Identify which cell holds the provided text, then report its (X, Y) central coordinate. 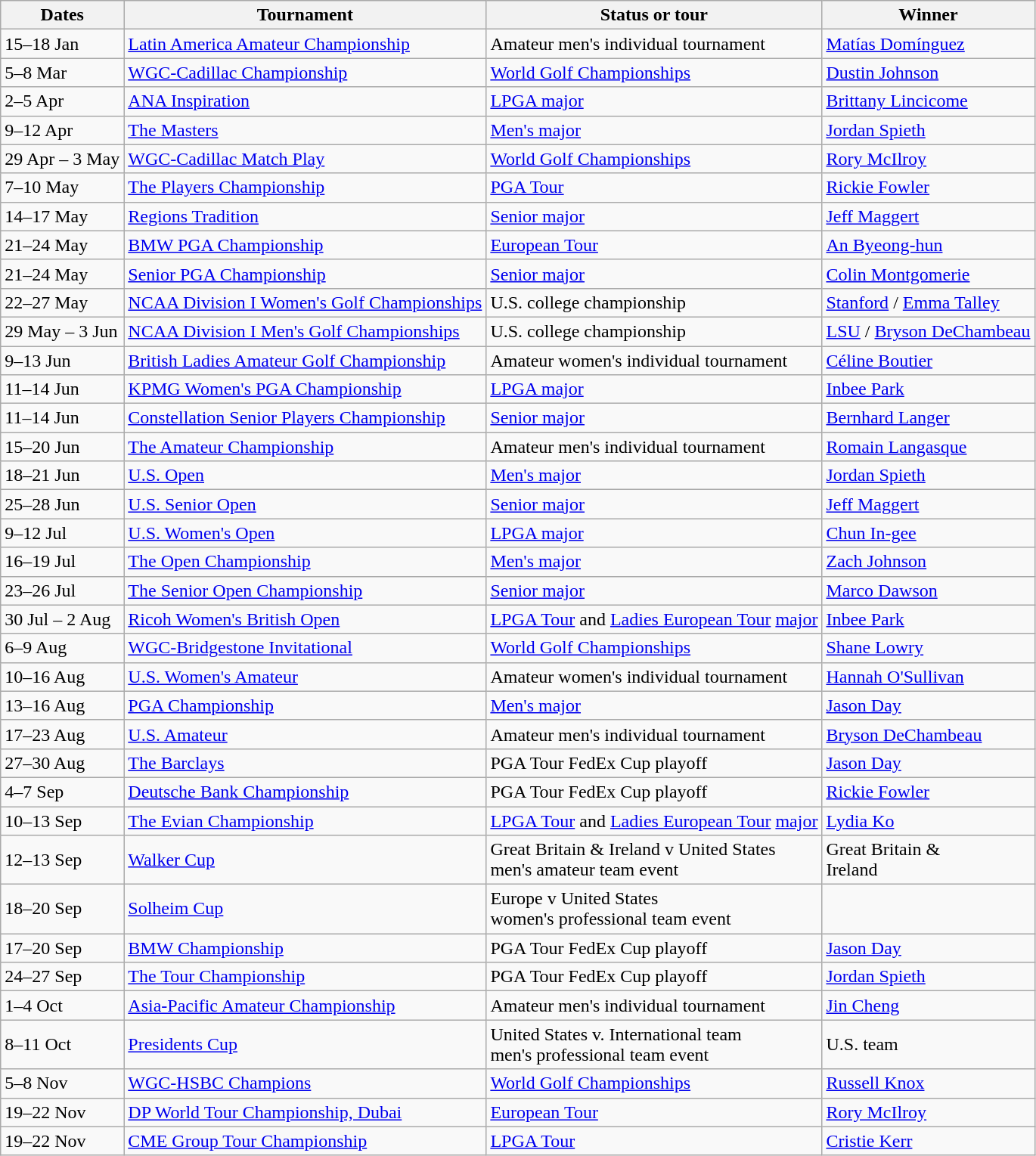
27–30 Aug (62, 763)
The Tour Championship (306, 977)
Presidents Cup (306, 1045)
Chun In-gee (929, 533)
17–23 Aug (62, 734)
Regions Tradition (306, 216)
25–28 Jun (62, 504)
Romain Langasque (929, 447)
13–16 Aug (62, 705)
PGA Championship (306, 705)
Winner (929, 15)
BMW Championship (306, 948)
16–19 Jul (62, 562)
14–17 May (62, 216)
18–20 Sep (62, 909)
4–7 Sep (62, 792)
ANA Inspiration (306, 101)
2–5 Apr (62, 101)
Shane Lowry (929, 648)
The Evian Championship (306, 820)
Jin Cheng (929, 1006)
Lydia Ko (929, 820)
The Senior Open Championship (306, 590)
The Masters (306, 130)
LSU / Bryson DeChambeau (929, 331)
Russell Knox (929, 1083)
Stanford / Emma Talley (929, 302)
DP World Tour Championship, Dubai (306, 1112)
U.S. Senior Open (306, 504)
Colin Montgomerie (929, 274)
Senior PGA Championship (306, 274)
Constellation Senior Players Championship (306, 418)
Dates (62, 15)
Brittany Lincicome (929, 101)
Zach Johnson (929, 562)
5–8 Mar (62, 73)
NCAA Division I Women's Golf Championships (306, 302)
15–18 Jan (62, 44)
Tournament (306, 15)
The Players Championship (306, 188)
NCAA Division I Men's Golf Championships (306, 331)
8–11 Oct (62, 1045)
Marco Dawson (929, 590)
Céline Boutier (929, 361)
Hannah O'Sullivan (929, 677)
Latin America Amateur Championship (306, 44)
British Ladies Amateur Golf Championship (306, 361)
WGC-Bridgestone Invitational (306, 648)
Asia-Pacific Amateur Championship (306, 1006)
29 May – 3 Jun (62, 331)
5–8 Nov (62, 1083)
12–13 Sep (62, 860)
CME Group Tour Championship (306, 1141)
The Amateur Championship (306, 447)
6–9 Aug (62, 648)
Bryson DeChambeau (929, 734)
1–4 Oct (62, 1006)
LPGA Tour (654, 1141)
U.S. team (929, 1045)
Solheim Cup (306, 909)
Status or tour (654, 15)
Europe v United Stateswomen's professional team event (654, 909)
An Byeong-hun (929, 245)
9–13 Jun (62, 361)
Ricoh Women's British Open (306, 619)
Great Britain & Ireland (929, 860)
15–20 Jun (62, 447)
Deutsche Bank Championship (306, 792)
U.S. Amateur (306, 734)
24–27 Sep (62, 977)
BMW PGA Championship (306, 245)
WGC-Cadillac Match Play (306, 159)
Dustin Johnson (929, 73)
KPMG Women's PGA Championship (306, 389)
PGA Tour (654, 188)
The Open Championship (306, 562)
WGC-Cadillac Championship (306, 73)
Cristie Kerr (929, 1141)
U.S. Women's Open (306, 533)
U.S. Open (306, 476)
Walker Cup (306, 860)
7–10 May (62, 188)
Matías Domínguez (929, 44)
Great Britain & Ireland v United Statesmen's amateur team event (654, 860)
United States v. International teammen's professional team event (654, 1045)
9–12 Jul (62, 533)
WGC-HSBC Champions (306, 1083)
The Barclays (306, 763)
10–16 Aug (62, 677)
Bernhard Langer (929, 418)
18–21 Jun (62, 476)
9–12 Apr (62, 130)
29 Apr – 3 May (62, 159)
17–20 Sep (62, 948)
22–27 May (62, 302)
23–26 Jul (62, 590)
10–13 Sep (62, 820)
30 Jul – 2 Aug (62, 619)
U.S. Women's Amateur (306, 677)
